Capture the cell that displays the provided text and extract its [x, y] central coordinate. 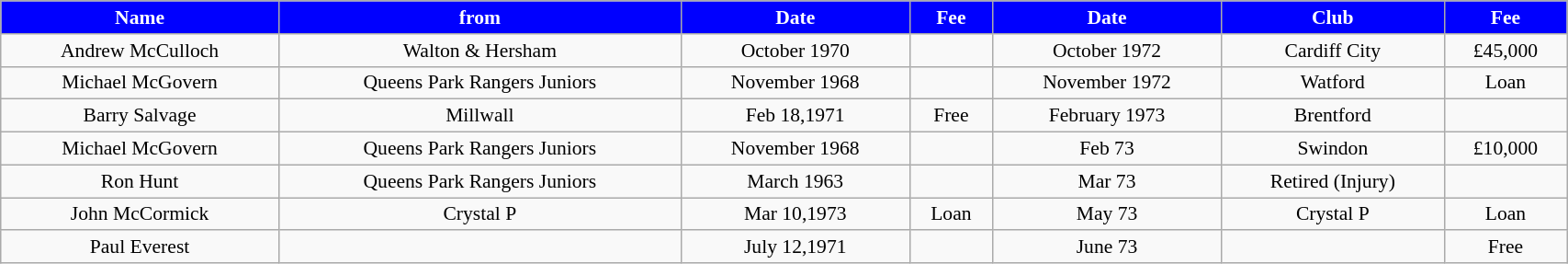
Ron Hunt [140, 181]
March 1963 [795, 181]
October 1970 [795, 51]
Feb 73 [1108, 149]
February 1973 [1108, 116]
Retired (Injury) [1332, 181]
Mar 10,1973 [795, 214]
Feb 18,1971 [795, 116]
May 73 [1108, 214]
October 1972 [1108, 51]
Watford [1332, 83]
Andrew McCulloch [140, 51]
July 12,1971 [795, 247]
Cardiff City [1332, 51]
June 73 [1108, 247]
Walton & Hersham [479, 51]
from [479, 17]
November 1972 [1108, 83]
Paul Everest [140, 247]
John McCormick [140, 214]
Swindon [1332, 149]
Barry Salvage [140, 116]
Mar 73 [1108, 181]
Millwall [479, 116]
Name [140, 17]
£45,000 [1505, 51]
£10,000 [1505, 149]
Club [1332, 17]
Brentford [1332, 116]
